Extract the (X, Y) coordinate from the center of the cell holding the provided text.  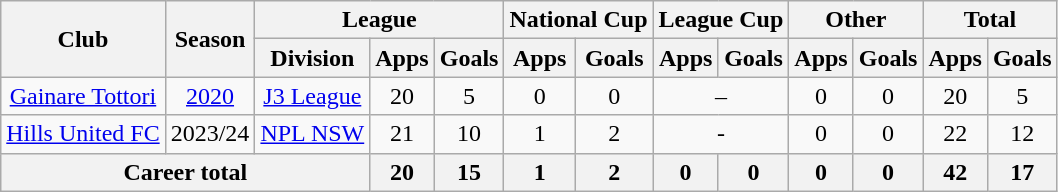
NPL NSW (312, 134)
– (721, 96)
Other (856, 20)
12 (1022, 134)
Gainare Tottori (83, 96)
- (721, 134)
Hills United FC (83, 134)
Career total (186, 172)
2023/24 (210, 134)
Club (83, 39)
22 (955, 134)
17 (1022, 172)
42 (955, 172)
League (380, 20)
Division (312, 58)
National Cup (578, 20)
Season (210, 39)
J3 League (312, 96)
10 (469, 134)
Total (990, 20)
2020 (210, 96)
League Cup (721, 20)
15 (469, 172)
21 (402, 134)
